Determine the [x, y] coordinate at the center of the cell enclosing the given text.  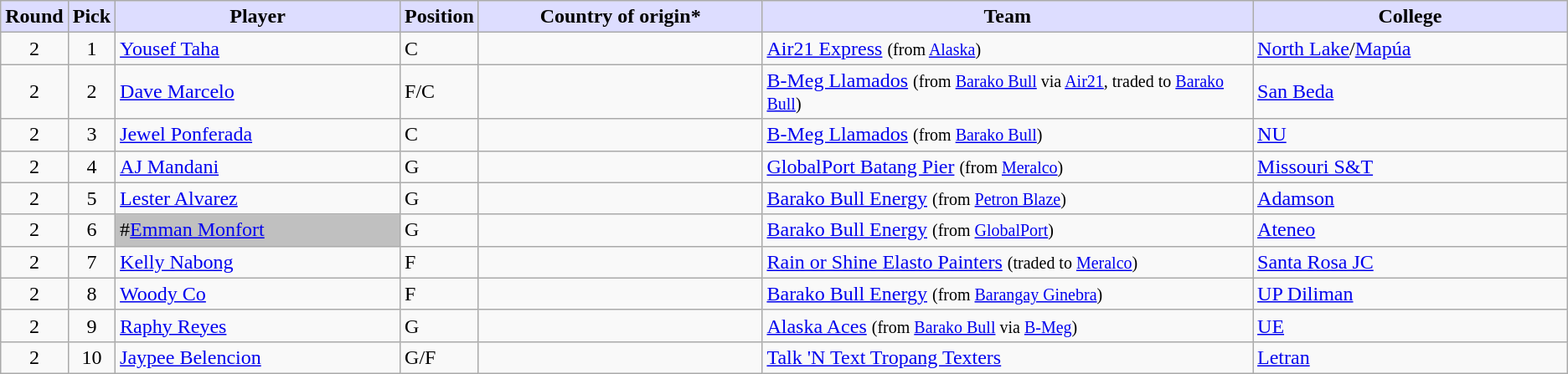
8 [91, 294]
Ateneo [1411, 230]
GlobalPort Batang Pier (from Meralco) [1008, 167]
F/C [440, 92]
B-Meg Llamados (from Barako Bull via Air21, traded to Barako Bull) [1008, 92]
UP Diliman [1411, 294]
G/F [440, 357]
Yousef Taha [258, 49]
San Beda [1411, 92]
Kelly Nabong [258, 262]
7 [91, 262]
B-Meg Llamados (from Barako Bull) [1008, 135]
3 [91, 135]
Talk 'N Text Tropang Texters [1008, 357]
10 [91, 357]
Pick [91, 17]
Missouri S&T [1411, 167]
1 [91, 49]
Raphy Reyes [258, 325]
Woody Co [258, 294]
Dave Marcelo [258, 92]
Lester Alvarez [258, 198]
Jaypee Belencion [258, 357]
Barako Bull Energy (from Petron Blaze) [1008, 198]
Team [1008, 17]
NU [1411, 135]
Player [258, 17]
Jewel Ponferada [258, 135]
5 [91, 198]
Letran [1411, 357]
#Emman Monfort [258, 230]
Position [440, 17]
Rain or Shine Elasto Painters (traded to Meralco) [1008, 262]
Santa Rosa JC [1411, 262]
Round [34, 17]
Adamson [1411, 198]
College [1411, 17]
6 [91, 230]
9 [91, 325]
UE [1411, 325]
Barako Bull Energy (from Barangay Ginebra) [1008, 294]
Barako Bull Energy (from GlobalPort) [1008, 230]
Air21 Express (from Alaska) [1008, 49]
AJ Mandani [258, 167]
North Lake/Mapúa [1411, 49]
Alaska Aces (from Barako Bull via B-Meg) [1008, 325]
4 [91, 167]
Country of origin* [620, 17]
